Capture the cell that displays the provided text and extract its (X, Y) central coordinate. 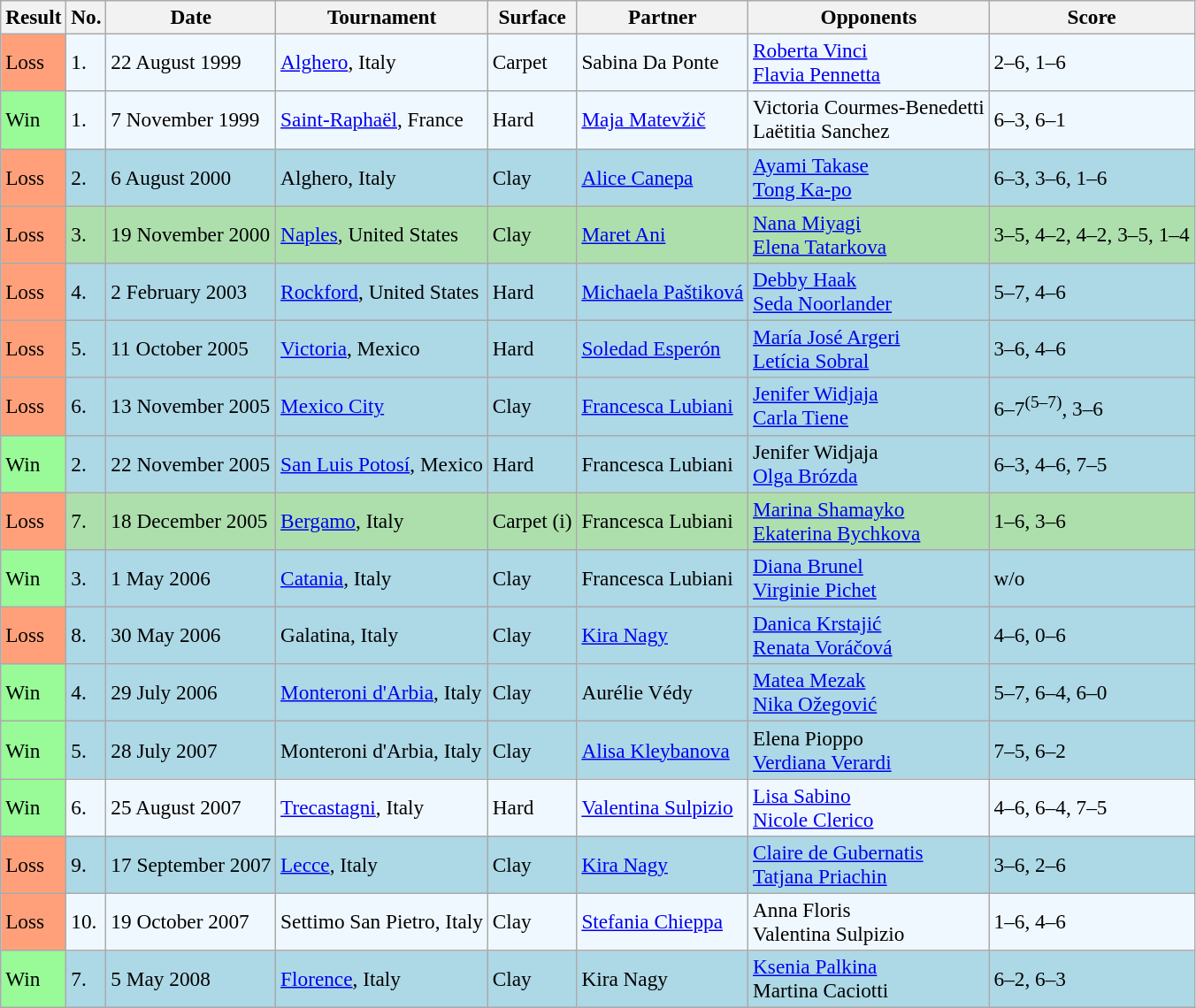
3–6, 2–6 (1092, 865)
Mexico City (382, 407)
Galatina, Italy (382, 635)
Matea Mezak Nika Ožegović (869, 693)
13 November 2005 (191, 407)
Carpet (i) (533, 520)
Danica Krstajić Renata Voráčová (869, 635)
10. (87, 921)
Opponents (869, 17)
Anna Floris Valentina Sulpizio (869, 921)
25 August 2007 (191, 806)
19 October 2007 (191, 921)
Alice Canepa (663, 177)
Sabina Da Ponte (663, 62)
Nana Miyagi Elena Tatarkova (869, 233)
6–7(5–7), 3–6 (1092, 407)
4–6, 0–6 (1092, 635)
17 September 2007 (191, 865)
Debby Haak Seda Noorlander (869, 292)
6–3, 6–1 (1092, 120)
22 August 1999 (191, 62)
Date (191, 17)
5–7, 6–4, 6–0 (1092, 693)
Alisa Kleybanova (663, 750)
4–6, 6–4, 7–5 (1092, 806)
Claire de Gubernatis Tatjana Priachin (869, 865)
Michaela Paštiková (663, 292)
Settimo San Pietro, Italy (382, 921)
5 May 2008 (191, 980)
San Luis Potosí, Mexico (382, 463)
Victoria, Mexico (382, 348)
Catania, Italy (382, 578)
Score (1092, 17)
w/o (1092, 578)
Maja Matevžič (663, 120)
Ksenia Palkina Martina Caciotti (869, 980)
8. (87, 635)
Tournament (382, 17)
6 August 2000 (191, 177)
9. (87, 865)
Maret Ani (663, 233)
2 February 2003 (191, 292)
22 November 2005 (191, 463)
7–5, 6–2 (1092, 750)
Naples, United States (382, 233)
Jenifer Widjaja Olga Brózda (869, 463)
3–5, 4–2, 4–2, 3–5, 1–4 (1092, 233)
Diana Brunel Virginie Pichet (869, 578)
6–3, 3–6, 1–6 (1092, 177)
María José Argeri Letícia Sobral (869, 348)
Ayami Takase Tong Ka-po (869, 177)
11 October 2005 (191, 348)
Saint-Raphaël, France (382, 120)
Lecce, Italy (382, 865)
3–6, 4–6 (1092, 348)
Partner (663, 17)
1–6, 4–6 (1092, 921)
6–3, 4–6, 7–5 (1092, 463)
Soledad Esperón (663, 348)
Roberta Vinci Flavia Pennetta (869, 62)
6–2, 6–3 (1092, 980)
30 May 2006 (191, 635)
Stefania Chieppa (663, 921)
19 November 2000 (191, 233)
Valentina Sulpizio (663, 806)
Result (34, 17)
Marina Shamayko Ekaterina Bychkova (869, 520)
1–6, 3–6 (1092, 520)
No. (87, 17)
Surface (533, 17)
Rockford, United States (382, 292)
Aurélie Védy (663, 693)
Elena Pioppo Verdiana Verardi (869, 750)
28 July 2007 (191, 750)
1 May 2006 (191, 578)
Florence, Italy (382, 980)
Carpet (533, 62)
5–7, 4–6 (1092, 292)
Lisa Sabino Nicole Clerico (869, 806)
18 December 2005 (191, 520)
7 November 1999 (191, 120)
Trecastagni, Italy (382, 806)
29 July 2006 (191, 693)
2–6, 1–6 (1092, 62)
Victoria Courmes-Benedetti Laëtitia Sanchez (869, 120)
Bergamo, Italy (382, 520)
Jenifer Widjaja Carla Tiene (869, 407)
